Find where the given text appears and provide that cell's center as (x, y) coordinate. 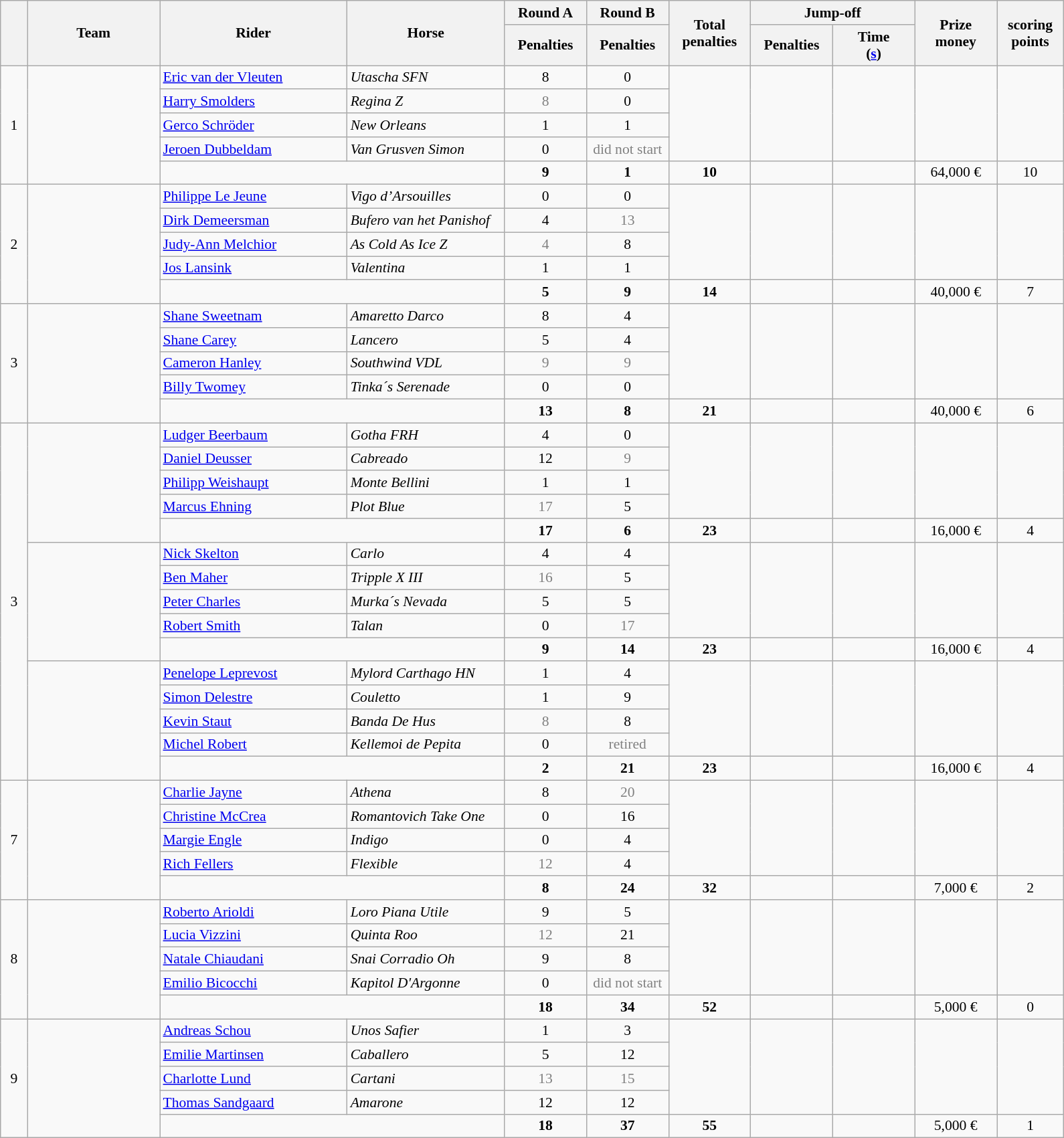
Billy Twomey (253, 387)
Kevin Staut (253, 721)
15 (628, 1078)
Monte Bellini (426, 483)
Peter Charles (253, 602)
Cabreado (426, 459)
New Orleans (426, 125)
Cartani (426, 1078)
Jos Lansink (253, 268)
Philipp Weishaupt (253, 483)
Shane Sweetnam (253, 316)
Robert Smith (253, 626)
Daniel Deusser (253, 459)
Ludger Beerbaum (253, 435)
Gotha FRH (426, 435)
Indigo (426, 840)
37 (628, 1126)
34 (628, 1007)
Natale Chiaudani (253, 959)
Unos Safier (426, 1031)
Michel Robert (253, 745)
Romantovich Take One (426, 816)
Tinka´s Serenade (426, 387)
Amaretto Darco (426, 316)
Christine McCrea (253, 816)
Kellemoi de Pepita (426, 745)
Vigo d’Arsouilles (426, 197)
Roberto Arioldi (253, 912)
Emilie Martinsen (253, 1055)
Jeroen Dubbeldam (253, 149)
Harry Smolders (253, 102)
Rich Fellers (253, 864)
Flexible (426, 864)
Nick Skelton (253, 554)
24 (628, 888)
Round A (546, 13)
retired (628, 745)
Andreas Schou (253, 1031)
7,000 € (956, 888)
Amarone (426, 1103)
Ben Maher (253, 578)
Bufero van het Panishof (426, 221)
Snai Corradio Oh (426, 959)
Van Grusven Simon (426, 149)
Philippe Le Jeune (253, 197)
Simon Delestre (253, 697)
Mylord Carthago HN (426, 674)
Caballero (426, 1055)
64,000 € (956, 173)
Rider (253, 33)
Plot Blue (426, 506)
Penelope Leprevost (253, 674)
Shane Carey (253, 340)
Loro Piana Utile (426, 912)
Time(s) (874, 45)
Tripple X III (426, 578)
Thomas Sandgaard (253, 1103)
Charlie Jayne (253, 793)
Dirk Demeersman (253, 221)
Team (94, 33)
Athena (426, 793)
Utascha SFN (426, 78)
Horse (426, 33)
Valentina (426, 268)
Marcus Ehning (253, 506)
20 (628, 793)
Couletto (426, 697)
Jump-off (832, 13)
Prizemoney (956, 33)
Emilio Bicocchi (253, 983)
Kapitol D'Argonne (426, 983)
32 (709, 888)
Quinta Roo (426, 935)
52 (709, 1007)
Talan (426, 626)
scoringpoints (1031, 33)
Lucia Vizzini (253, 935)
Lancero (426, 340)
Judy-Ann Melchior (253, 244)
Banda De Hus (426, 721)
Eric van der Vleuten (253, 78)
Margie Engle (253, 840)
Carlo (426, 554)
Cameron Hanley (253, 363)
Gerco Schröder (253, 125)
Southwind VDL (426, 363)
Charlotte Lund (253, 1078)
55 (709, 1126)
Round B (628, 13)
Regina Z (426, 102)
Total penalties (709, 33)
Murka´s Nevada (426, 602)
As Cold As Ice Z (426, 244)
